Find where the given text appears and provide that cell's center as [x, y] coordinate. 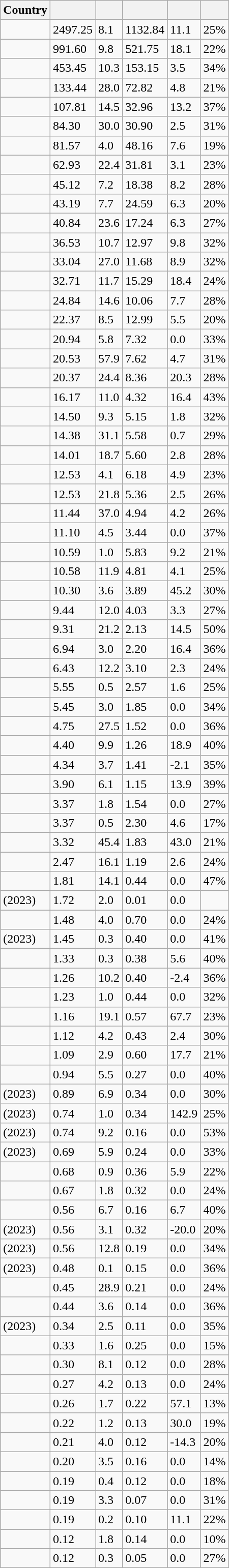
6.94 [72, 649]
5.58 [145, 436]
0.11 [145, 1326]
142.9 [184, 1113]
0.01 [145, 900]
-2.1 [184, 765]
18.38 [145, 184]
153.15 [145, 68]
1.7 [109, 1403]
2.20 [145, 649]
0.68 [72, 1171]
0.4 [109, 1481]
10.59 [72, 552]
5.36 [145, 494]
31.1 [109, 436]
15% [215, 1345]
14.6 [109, 300]
12.8 [109, 1249]
5.15 [145, 416]
1.15 [145, 784]
2.3 [184, 668]
45.4 [109, 842]
18.1 [184, 49]
4.40 [72, 745]
0.1 [109, 1268]
13.9 [184, 784]
11.7 [109, 281]
17.7 [184, 1055]
9.9 [109, 745]
4.75 [72, 726]
4.7 [184, 358]
12.99 [145, 320]
0.9 [109, 1171]
41% [215, 939]
29% [215, 436]
28.9 [109, 1287]
1.72 [72, 900]
0.20 [72, 1461]
43.19 [72, 203]
67.7 [184, 1016]
7.2 [109, 184]
14.01 [72, 455]
57.9 [109, 358]
11.0 [109, 397]
33.04 [72, 262]
5.83 [145, 552]
32.96 [145, 107]
1.83 [145, 842]
10.3 [109, 68]
57.1 [184, 1403]
27.0 [109, 262]
5.6 [184, 958]
47% [215, 881]
1.33 [72, 958]
13% [215, 1403]
9.31 [72, 629]
0.2 [109, 1520]
8.2 [184, 184]
10.2 [109, 978]
8.5 [109, 320]
1.54 [145, 803]
1.52 [145, 726]
30.90 [145, 126]
2.8 [184, 455]
0.89 [72, 1094]
1.45 [72, 939]
10% [215, 1539]
4.32 [145, 397]
24.84 [72, 300]
8.36 [145, 378]
6.18 [145, 474]
2.0 [109, 900]
11.44 [72, 513]
7.6 [184, 145]
0.45 [72, 1287]
84.30 [72, 126]
4.5 [109, 532]
4.8 [184, 87]
10.06 [145, 300]
453.45 [72, 68]
11.68 [145, 262]
81.57 [72, 145]
2497.25 [72, 29]
4.9 [184, 474]
991.60 [72, 49]
20.53 [72, 358]
0.25 [145, 1345]
4.03 [145, 610]
1.19 [145, 862]
3.89 [145, 591]
6.9 [109, 1094]
-14.3 [184, 1442]
3.7 [109, 765]
12.97 [145, 243]
45.12 [72, 184]
9.44 [72, 610]
14% [215, 1461]
3.44 [145, 532]
0.26 [72, 1403]
18% [215, 1481]
6.1 [109, 784]
62.93 [72, 165]
20.3 [184, 378]
1.41 [145, 765]
11.9 [109, 571]
3.90 [72, 784]
2.57 [145, 687]
45.2 [184, 591]
5.45 [72, 707]
2.30 [145, 823]
10.7 [109, 243]
-20.0 [184, 1229]
5.60 [145, 455]
17% [215, 823]
107.81 [72, 107]
72.82 [145, 87]
1.85 [145, 707]
0.05 [145, 1558]
0.10 [145, 1520]
18.9 [184, 745]
1.23 [72, 997]
0.33 [72, 1345]
19.1 [109, 1016]
2.47 [72, 862]
12.2 [109, 668]
18.7 [109, 455]
28.0 [109, 87]
16.17 [72, 397]
0.7 [184, 436]
Country [25, 10]
22.37 [72, 320]
0.38 [145, 958]
22.4 [109, 165]
1.09 [72, 1055]
7.32 [145, 339]
3.32 [72, 842]
2.6 [184, 862]
0.30 [72, 1365]
43.0 [184, 842]
48.16 [145, 145]
32.71 [72, 281]
0.67 [72, 1191]
1.2 [109, 1423]
3.10 [145, 668]
2.4 [184, 1036]
4.34 [72, 765]
0.43 [145, 1036]
0.69 [72, 1152]
18.4 [184, 281]
8.9 [184, 262]
15.29 [145, 281]
-2.4 [184, 978]
5.55 [72, 687]
24.59 [145, 203]
50% [215, 629]
2.9 [109, 1055]
1.12 [72, 1036]
13.2 [184, 107]
0.57 [145, 1016]
20.37 [72, 378]
9.3 [109, 416]
40.84 [72, 223]
16.1 [109, 862]
10.30 [72, 591]
1132.84 [145, 29]
36.53 [72, 243]
6.43 [72, 668]
53% [215, 1132]
1.16 [72, 1016]
4.94 [145, 513]
12.0 [109, 610]
39% [215, 784]
23.6 [109, 223]
0.94 [72, 1074]
14.1 [109, 881]
1.81 [72, 881]
0.07 [145, 1500]
7.62 [145, 358]
1.48 [72, 920]
4.6 [184, 823]
43% [215, 397]
20.94 [72, 339]
5.8 [109, 339]
2.13 [145, 629]
0.60 [145, 1055]
521.75 [145, 49]
4.81 [145, 571]
21.2 [109, 629]
0.48 [72, 1268]
21.8 [109, 494]
133.44 [72, 87]
24.4 [109, 378]
11.10 [72, 532]
31.81 [145, 165]
0.15 [145, 1268]
37.0 [109, 513]
14.38 [72, 436]
17.24 [145, 223]
0.70 [145, 920]
27.5 [109, 726]
14.50 [72, 416]
0.24 [145, 1152]
10.58 [72, 571]
0.36 [145, 1171]
